Capture the cell that displays the provided text and extract its [X, Y] central coordinate. 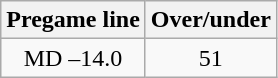
51 [210, 58]
MD –14.0 [74, 58]
Pregame line [74, 20]
Over/under [210, 20]
